Determine the (x, y) coordinate at the center of the cell enclosing the given text.  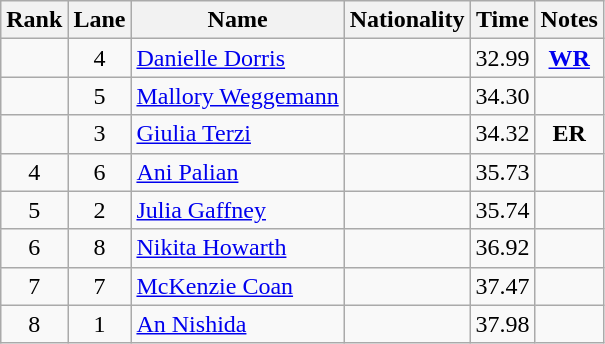
WR (569, 58)
35.74 (502, 210)
Giulia Terzi (238, 134)
Mallory Weggemann (238, 96)
37.47 (502, 286)
McKenzie Coan (238, 286)
Julia Gaffney (238, 210)
Rank (34, 20)
34.32 (502, 134)
35.73 (502, 172)
Nikita Howarth (238, 248)
34.30 (502, 96)
Notes (569, 20)
Ani Palian (238, 172)
3 (100, 134)
ER (569, 134)
Lane (100, 20)
32.99 (502, 58)
37.98 (502, 324)
An Nishida (238, 324)
1 (100, 324)
Nationality (407, 20)
Name (238, 20)
Time (502, 20)
36.92 (502, 248)
Danielle Dorris (238, 58)
2 (100, 210)
